Determine the [x, y] coordinate at the center of the cell enclosing the given text.  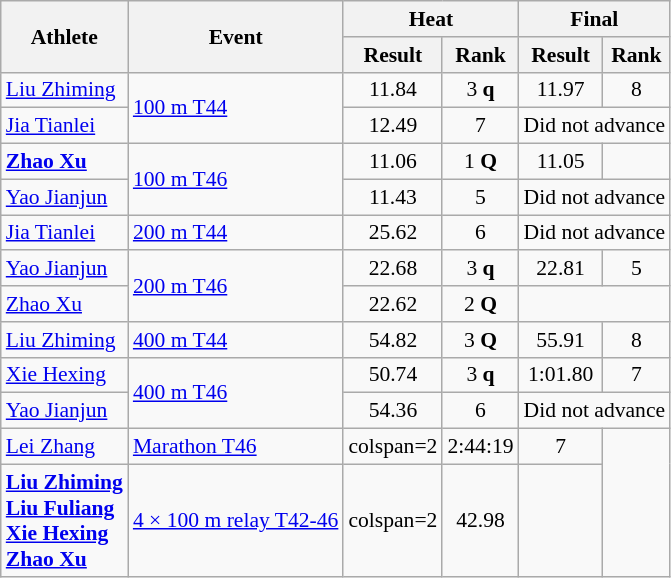
2 Q [480, 304]
4 × 100 m relay T42-46 [236, 520]
3 Q [480, 340]
11.05 [561, 162]
55.91 [561, 340]
1:01.80 [561, 375]
2:44:19 [480, 447]
25.62 [392, 233]
54.82 [392, 340]
42.98 [480, 520]
Heat [430, 19]
Event [236, 36]
54.36 [392, 411]
400 m T44 [236, 340]
22.81 [561, 269]
11.43 [392, 197]
200 m T44 [236, 233]
Final [595, 19]
Athlete [64, 36]
100 m T44 [236, 108]
Liu ZhimingLiu FuliangXie HexingZhao Xu [64, 520]
200 m T46 [236, 286]
400 m T46 [236, 392]
1 Q [480, 162]
Lei Zhang [64, 447]
Marathon T46 [236, 447]
100 m T46 [236, 180]
22.62 [392, 304]
11.84 [392, 90]
12.49 [392, 126]
50.74 [392, 375]
11.97 [561, 90]
Xie Hexing [64, 375]
22.68 [392, 269]
11.06 [392, 162]
